Search for the cell housing the specified text and yield its (X, Y) center coordinate. 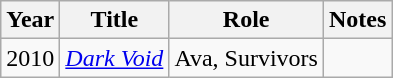
Ava, Survivors (246, 58)
2010 (30, 58)
Title (114, 20)
Role (246, 20)
Year (30, 20)
Notes (357, 20)
Dark Void (114, 58)
